Scan for the cell matching the given text and deliver its (X, Y) coordinate at center. 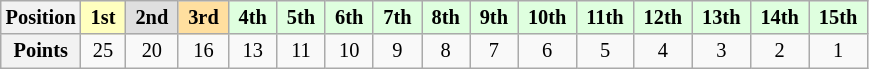
7 (494, 51)
4 (663, 51)
20 (152, 51)
11 (301, 51)
5 (604, 51)
9th (494, 17)
11th (604, 17)
Points (41, 51)
25 (104, 51)
3rd (203, 17)
9 (397, 51)
4th (253, 17)
15th (838, 17)
13 (253, 51)
2 (779, 51)
Position (41, 17)
13th (721, 17)
16 (203, 51)
6 (547, 51)
8 (446, 51)
5th (301, 17)
12th (663, 17)
2nd (152, 17)
1 (838, 51)
14th (779, 17)
10 (349, 51)
1st (104, 17)
3 (721, 51)
10th (547, 17)
7th (397, 17)
8th (446, 17)
6th (349, 17)
